Search for the cell housing the specified text and yield its [x, y] center coordinate. 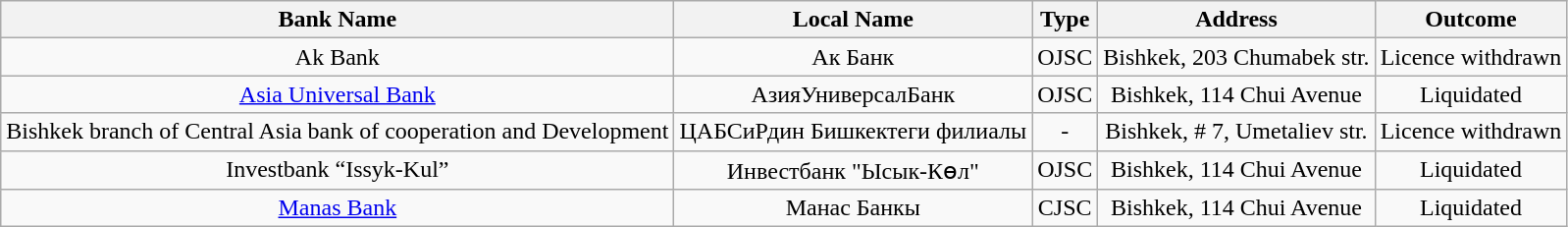
Asia Universal Bank [338, 94]
Инвестбанк "Ысык-Көл" [854, 170]
Bishkek, # 7, Umetaliev str. [1236, 132]
- [1066, 132]
Local Name [854, 20]
Type [1066, 20]
Ak Bank [338, 57]
Bishkek branch of Central Asia bank of cooperation and Development [338, 132]
АзияУниверсалБанк [854, 94]
Outcome [1471, 20]
Address [1236, 20]
Манас Банкы [854, 208]
Bishkek, 203 Chumabek str. [1236, 57]
ЦАБСиРдин Бишкектеги филиалы [854, 132]
Bank Name [338, 20]
Manas Bank [338, 208]
CJSC [1066, 208]
Ак Банк [854, 57]
Investbank “Issyk-Kul” [338, 170]
